Provide the [X, Y] coordinate of the cell's center where the given text is located.  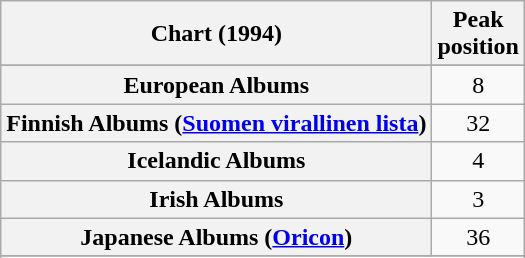
European Albums [216, 85]
36 [478, 237]
Irish Albums [216, 199]
Chart (1994) [216, 34]
Japanese Albums (Oricon) [216, 237]
Finnish Albums (Suomen virallinen lista) [216, 123]
4 [478, 161]
Icelandic Albums [216, 161]
32 [478, 123]
8 [478, 85]
3 [478, 199]
Peakposition [478, 34]
